Search for the cell housing the specified text and yield its (x, y) center coordinate. 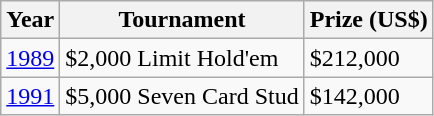
1991 (30, 96)
$212,000 (368, 58)
$5,000 Seven Card Stud (182, 96)
Year (30, 20)
$142,000 (368, 96)
Prize (US$) (368, 20)
Tournament (182, 20)
1989 (30, 58)
$2,000 Limit Hold'em (182, 58)
